Return the (x, y) coordinate for the center point of the cell that contains the specified text.  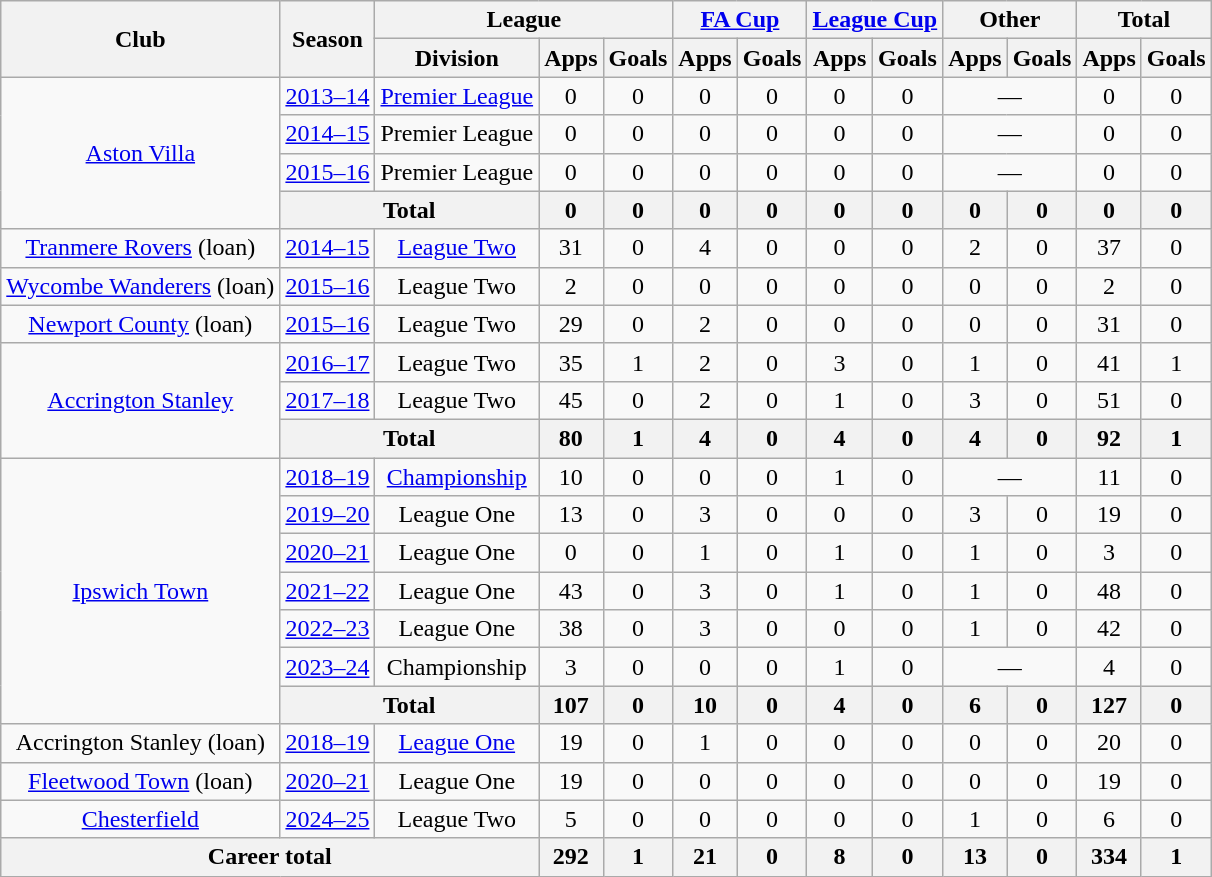
48 (1109, 591)
29 (571, 324)
Tranmere Rovers (loan) (140, 248)
37 (1109, 248)
Accrington Stanley (140, 400)
21 (705, 857)
Other (1010, 20)
2021–22 (328, 591)
45 (571, 400)
5 (571, 819)
38 (571, 629)
292 (571, 857)
2017–18 (328, 400)
Wycombe Wanderers (loan) (140, 286)
42 (1109, 629)
11 (1109, 477)
Division (457, 58)
League (524, 20)
80 (571, 438)
51 (1109, 400)
43 (571, 591)
Career total (270, 857)
Ipswich Town (140, 591)
2016–17 (328, 362)
2022–23 (328, 629)
Season (328, 39)
2019–20 (328, 515)
Chesterfield (140, 819)
Aston Villa (140, 153)
35 (571, 362)
334 (1109, 857)
2013–14 (328, 96)
2024–25 (328, 819)
41 (1109, 362)
Accrington Stanley (loan) (140, 743)
8 (840, 857)
Fleetwood Town (loan) (140, 781)
127 (1109, 705)
2023–24 (328, 667)
FA Cup (740, 20)
League Cup (875, 20)
Club (140, 39)
107 (571, 705)
Newport County (loan) (140, 324)
20 (1109, 743)
92 (1109, 438)
